Return the (x, y) coordinate for the center point of the cell that contains the specified text.  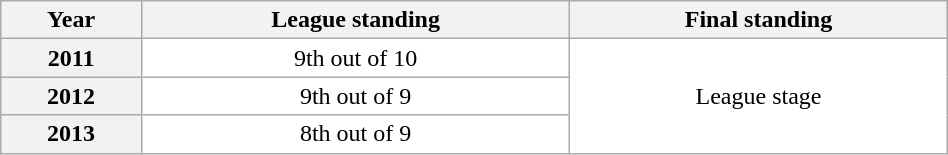
9th out of 10 (355, 58)
League stage (759, 96)
League standing (355, 20)
9th out of 9 (355, 96)
Year (72, 20)
8th out of 9 (355, 134)
2011 (72, 58)
2013 (72, 134)
2012 (72, 96)
Final standing (759, 20)
